Extract the (X, Y) coordinate from the center of the cell holding the provided text.  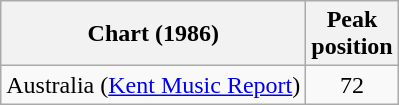
Chart (1986) (154, 34)
Australia (Kent Music Report) (154, 85)
Peak position (352, 34)
72 (352, 85)
